Determine the [x, y] coordinate at the center of the cell enclosing the given text.  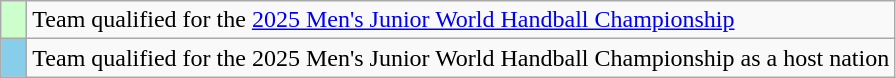
Team qualified for the 2025 Men's Junior World Handball Championship as a host nation [461, 58]
Team qualified for the 2025 Men's Junior World Handball Championship [461, 20]
